Search for the cell housing the specified text and yield its (X, Y) center coordinate. 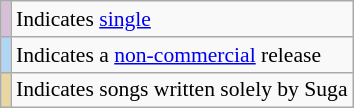
Indicates songs written solely by Suga (182, 90)
Indicates a non-commercial release (182, 55)
Indicates single (182, 19)
